From the cell containing the given text, extract its center point as [X, Y] coordinate. 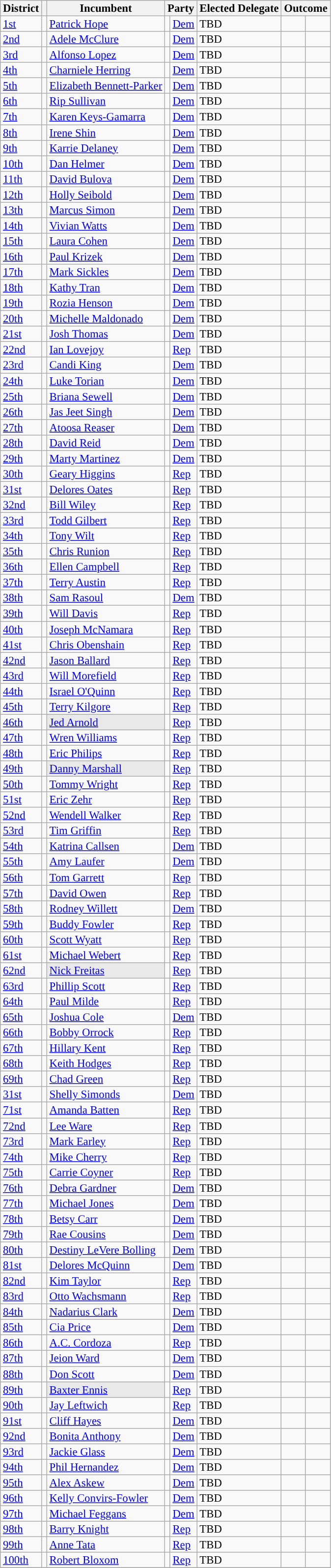
Paul Milde [106, 1002]
Will Davis [106, 614]
96th [21, 1498]
Ian Lovejoy [106, 350]
86th [21, 1343]
Joshua Cole [106, 1017]
76th [21, 1188]
41st [21, 644]
Jed Arnold [106, 722]
36th [21, 567]
1st [21, 24]
29th [21, 458]
44th [21, 691]
Destiny LeVere Bolling [106, 1250]
Chad Green [106, 1079]
81st [21, 1265]
89th [21, 1390]
Tony Wilt [106, 536]
16th [21, 256]
Israel O'Quinn [106, 691]
52nd [21, 815]
75th [21, 1172]
66th [21, 1033]
78th [21, 1219]
David Bulova [106, 179]
Bobby Orrock [106, 1033]
Delores Oates [106, 489]
87th [21, 1359]
Eric Philips [106, 753]
26th [21, 412]
58th [21, 908]
Buddy Fowler [106, 924]
59th [21, 924]
92nd [21, 1436]
Incumbent [106, 8]
8th [21, 133]
61st [21, 955]
Baxter Ennis [106, 1390]
Mark Earley [106, 1141]
10th [21, 164]
Kelly Convirs-Fowler [106, 1498]
13th [21, 210]
64th [21, 1002]
63rd [21, 986]
Party [181, 8]
Atoosa Reaser [106, 427]
30th [21, 474]
56th [21, 877]
Mark Sickles [106, 272]
3rd [21, 55]
Don Scott [106, 1374]
Holly Seibold [106, 195]
98th [21, 1529]
Nick Freitas [106, 971]
83rd [21, 1296]
Terry Kilgore [106, 707]
Anne Tata [106, 1545]
48th [21, 753]
Cliff Hayes [106, 1421]
90th [21, 1405]
Irene Shin [106, 133]
Sam Rasoul [106, 598]
95th [21, 1483]
Nadarius Clark [106, 1312]
57th [21, 893]
67th [21, 1048]
27th [21, 427]
7th [21, 117]
Jason Ballard [106, 660]
47th [21, 738]
Rip Sullivan [106, 101]
18th [21, 288]
Alex Askew [106, 1483]
20th [21, 319]
39th [21, 614]
Danny Marshall [106, 769]
82nd [21, 1281]
Chris Obenshain [106, 644]
54th [21, 846]
4th [21, 70]
Alfonso Lopez [106, 55]
Outcome [305, 8]
Phil Hernandez [106, 1467]
84th [21, 1312]
Keith Hodges [106, 1064]
21st [21, 334]
Otto Wachsmann [106, 1296]
9th [21, 148]
Mike Cherry [106, 1157]
Candi King [106, 365]
Jeion Ward [106, 1359]
Todd Gilbert [106, 521]
Chris Runion [106, 552]
Laura Cohen [106, 241]
Ellen Campbell [106, 567]
2nd [21, 39]
Joseph McNamara [106, 629]
40th [21, 629]
Rae Cousins [106, 1234]
Bonita Anthony [106, 1436]
Jay Leftwich [106, 1405]
Carrie Coyner [106, 1172]
6th [21, 101]
69th [21, 1079]
Lee Ware [106, 1126]
24th [21, 381]
Amanda Batten [106, 1110]
David Reid [106, 443]
25th [21, 396]
77th [21, 1204]
Paul Krizek [106, 256]
Terry Austin [106, 583]
43rd [21, 675]
46th [21, 722]
Elected Delegate [239, 8]
District [21, 8]
Scott Wyatt [106, 940]
51st [21, 800]
85th [21, 1327]
60th [21, 940]
Karrie Delaney [106, 148]
Jackie Glass [106, 1452]
Marty Martinez [106, 458]
34th [21, 536]
Josh Thomas [106, 334]
Debra Gardner [106, 1188]
Michael Jones [106, 1204]
Robert Bloxom [106, 1560]
Amy Laufer [106, 862]
5th [21, 86]
23rd [21, 365]
Kathy Tran [106, 288]
Dan Helmer [106, 164]
32nd [21, 505]
Vivian Watts [106, 225]
53rd [21, 831]
17th [21, 272]
Rozia Henson [106, 303]
Elizabeth Bennett-Parker [106, 86]
Charniele Herring [106, 70]
Karen Keys-Gamarra [106, 117]
Will Morefield [106, 675]
73rd [21, 1141]
Cia Price [106, 1327]
80th [21, 1250]
Phillip Scott [106, 986]
Michael Feggans [106, 1514]
Adele McClure [106, 39]
28th [21, 443]
88th [21, 1374]
Tim Griffin [106, 831]
38th [21, 598]
100th [21, 1560]
Wren Williams [106, 738]
Barry Knight [106, 1529]
Marcus Simon [106, 210]
Eric Zehr [106, 800]
93rd [21, 1452]
79th [21, 1234]
94th [21, 1467]
19th [21, 303]
A.C. Cordoza [106, 1343]
Delores McQuinn [106, 1265]
72nd [21, 1126]
11th [21, 179]
49th [21, 769]
Kim Taylor [106, 1281]
74th [21, 1157]
12th [21, 195]
Tommy Wright [106, 784]
45th [21, 707]
Michael Webert [106, 955]
Shelly Simonds [106, 1094]
42nd [21, 660]
33rd [21, 521]
Wendell Walker [106, 815]
91st [21, 1421]
99th [21, 1545]
62nd [21, 971]
14th [21, 225]
Katrina Callsen [106, 846]
Betsy Carr [106, 1219]
35th [21, 552]
15th [21, 241]
55th [21, 862]
37th [21, 583]
David Owen [106, 893]
Rodney Willett [106, 908]
Patrick Hope [106, 24]
68th [21, 1064]
Tom Garrett [106, 877]
50th [21, 784]
Bill Wiley [106, 505]
65th [21, 1017]
Michelle Maldonado [106, 319]
Luke Torian [106, 381]
Briana Sewell [106, 396]
Jas Jeet Singh [106, 412]
97th [21, 1514]
22nd [21, 350]
Geary Higgins [106, 474]
Hillary Kent [106, 1048]
71st [21, 1110]
